Search for the cell housing the specified text and yield its [x, y] center coordinate. 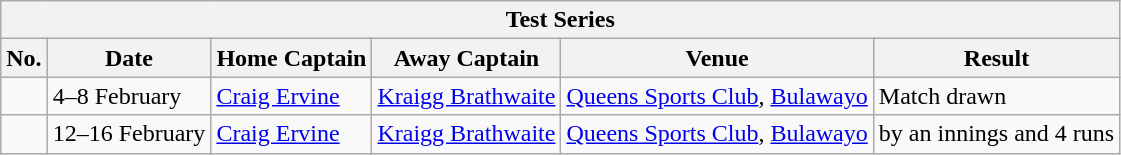
Result [996, 58]
4–8 February [129, 96]
No. [24, 58]
Venue [717, 58]
12–16 February [129, 134]
by an innings and 4 runs [996, 134]
Away Captain [466, 58]
Test Series [560, 20]
Match drawn [996, 96]
Home Captain [292, 58]
Date [129, 58]
